Provide the (X, Y) coordinate of the cell's center where the given text is located.  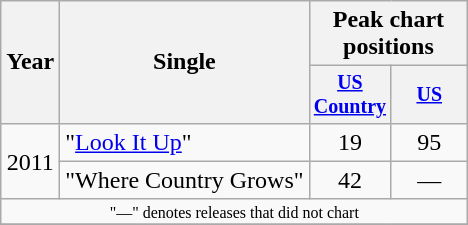
"Where Country Grows" (184, 180)
Year (30, 62)
Single (184, 62)
US Country (350, 94)
"—" denotes releases that did not chart (234, 211)
Peak chartpositions (388, 34)
42 (350, 180)
— (430, 180)
"Look It Up" (184, 142)
95 (430, 142)
US (430, 94)
2011 (30, 161)
19 (350, 142)
